Locate the cell with the specified text and output its [X, Y] center coordinate. 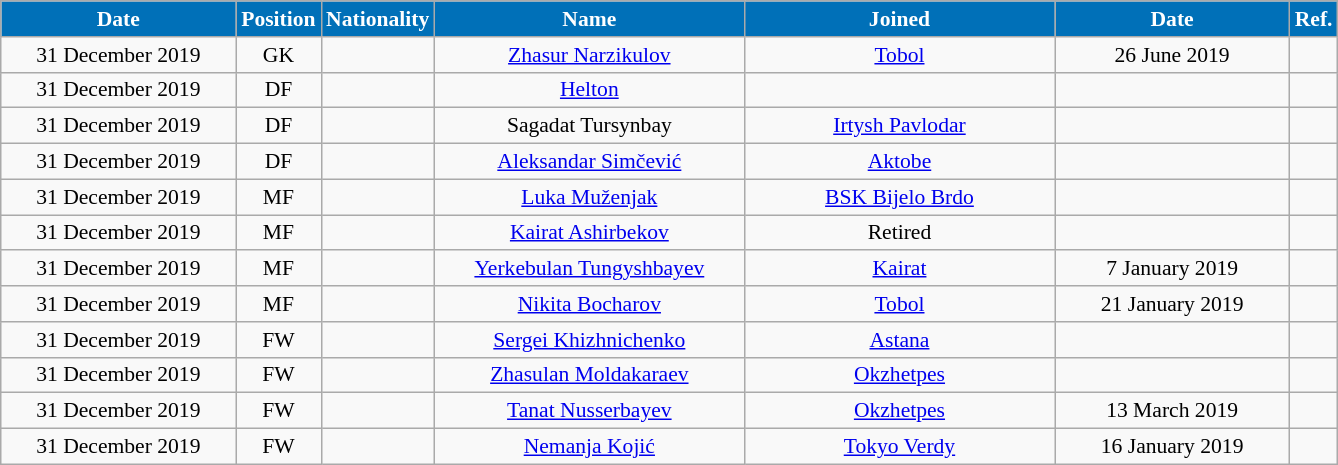
Nikita Bocharov [589, 304]
Aktobe [899, 162]
Position [278, 19]
Joined [899, 19]
Astana [899, 340]
Zhasur Narzikulov [589, 55]
13 March 2019 [1172, 411]
Yerkebulan Tungyshbayev [589, 269]
16 January 2019 [1172, 447]
Nationality [378, 19]
Retired [899, 233]
Sagadat Tursynbay [589, 126]
Kairat [899, 269]
Nemanja Kojić [589, 447]
Sergei Khizhnichenko [589, 340]
Tokyo Verdy [899, 447]
Zhasulan Moldakaraev [589, 375]
Name [589, 19]
Luka Muženjak [589, 197]
Irtysh Pavlodar [899, 126]
Tanat Nusserbayev [589, 411]
Ref. [1314, 19]
BSK Bijelo Brdo [899, 197]
7 January 2019 [1172, 269]
GK [278, 55]
21 January 2019 [1172, 304]
Kairat Ashirbekov [589, 233]
26 June 2019 [1172, 55]
Aleksandar Simčević [589, 162]
Helton [589, 90]
